Output the [x, y] coordinate of the center of the cell containing the given text.  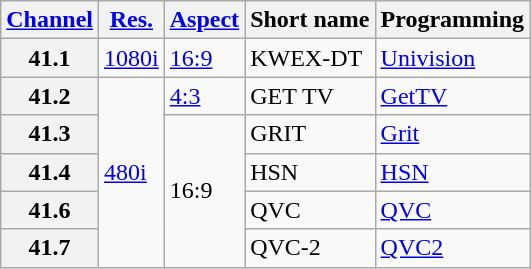
41.3 [50, 134]
41.2 [50, 96]
Programming [452, 20]
41.7 [50, 248]
Aspect [204, 20]
Grit [452, 134]
480i [132, 172]
1080i [132, 58]
41.4 [50, 172]
GRIT [310, 134]
Short name [310, 20]
41.6 [50, 210]
4:3 [204, 96]
QVC2 [452, 248]
Channel [50, 20]
GetTV [452, 96]
GET TV [310, 96]
Res. [132, 20]
Univision [452, 58]
KWEX-DT [310, 58]
41.1 [50, 58]
QVC-2 [310, 248]
